Output the (x, y) coordinate of the center of the cell containing the given text.  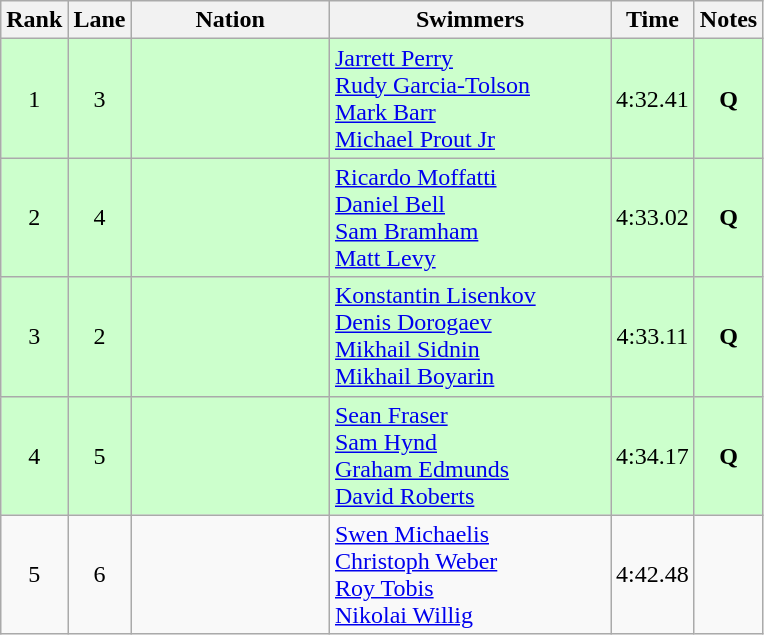
Jarrett Perry Rudy Garcia-Tolson Mark Barr Michael Prout Jr (470, 98)
4:32.41 (653, 98)
Notes (728, 20)
Nation (230, 20)
Ricardo Moffatti Daniel Bell Sam Bramham Matt Levy (470, 218)
Sean Fraser Sam Hynd Graham Edmunds David Roberts (470, 456)
Lane (100, 20)
4:33.02 (653, 218)
4:33.11 (653, 336)
Time (653, 20)
Swen Michaelis Christoph Weber Roy Tobis Nikolai Willig (470, 574)
Konstantin Lisenkov Denis Dorogaev Mikhail Sidnin Mikhail Boyarin (470, 336)
4:34.17 (653, 456)
1 (34, 98)
Swimmers (470, 20)
4:42.48 (653, 574)
6 (100, 574)
Rank (34, 20)
